Find where the given text appears and provide that cell's center as [x, y] coordinate. 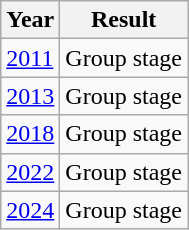
Year [30, 20]
2024 [30, 210]
2011 [30, 58]
2013 [30, 96]
2018 [30, 134]
2022 [30, 172]
Result [124, 20]
